Output the [x, y] coordinate of the center of the cell containing the given text.  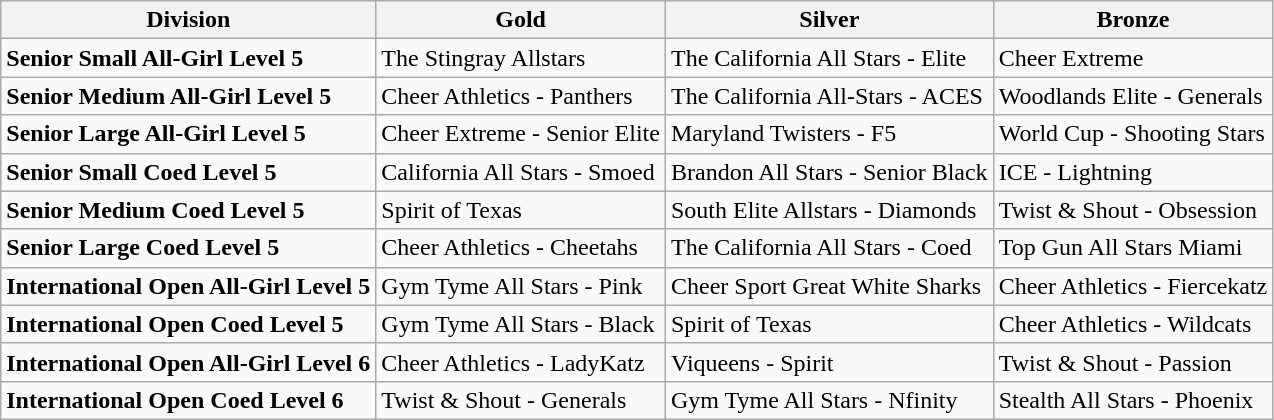
Viqueens - Spirit [829, 362]
Twist & Shout - Passion [1133, 362]
Top Gun All Stars Miami [1133, 248]
The Stingray Allstars [521, 58]
California All Stars - Smoed [521, 172]
Senior Medium All-Girl Level 5 [188, 96]
Cheer Extreme - Senior Elite [521, 134]
Twist & Shout - Obsession [1133, 210]
Cheer Extreme [1133, 58]
Cheer Athletics - Panthers [521, 96]
Senior Small Coed Level 5 [188, 172]
Cheer Athletics - Cheetahs [521, 248]
International Open Coed Level 5 [188, 324]
Gym Tyme All Stars - Nfinity [829, 400]
Senior Medium Coed Level 5 [188, 210]
Twist & Shout - Generals [521, 400]
Gym Tyme All Stars - Black [521, 324]
Senior Large All-Girl Level 5 [188, 134]
Maryland Twisters - F5 [829, 134]
Cheer Athletics - Fiercekatz [1133, 286]
Cheer Athletics - Wildcats [1133, 324]
The California All-Stars - ACES [829, 96]
Senior Large Coed Level 5 [188, 248]
The California All Stars - Elite [829, 58]
World Cup - Shooting Stars [1133, 134]
Brandon All Stars - Senior Black [829, 172]
ICE - Lightning [1133, 172]
Cheer Athletics - LadyKatz [521, 362]
Senior Small All-Girl Level 5 [188, 58]
Cheer Sport Great White Sharks [829, 286]
Division [188, 20]
Silver [829, 20]
Woodlands Elite - Generals [1133, 96]
Gym Tyme All Stars - Pink [521, 286]
Gold [521, 20]
International Open All-Girl Level 5 [188, 286]
The California All Stars - Coed [829, 248]
Bronze [1133, 20]
South Elite Allstars - Diamonds [829, 210]
International Open All-Girl Level 6 [188, 362]
Stealth All Stars - Phoenix [1133, 400]
International Open Coed Level 6 [188, 400]
